Find where the given text appears and provide that cell's center as [X, Y] coordinate. 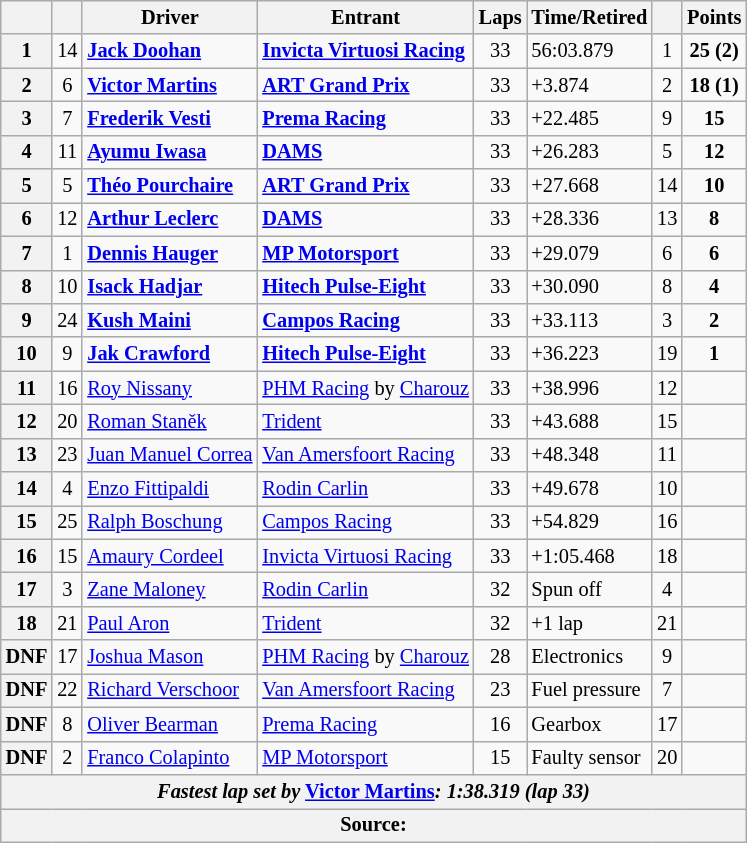
Théo Pourchaire [170, 186]
Dennis Hauger [170, 253]
Roy Nissany [170, 388]
+3.874 [590, 85]
Ralph Boschung [170, 522]
25 (2) [714, 51]
Driver [170, 17]
Entrant [365, 17]
28 [500, 657]
22 [67, 690]
+28.336 [590, 219]
Laps [500, 17]
Roman Staněk [170, 421]
+49.678 [590, 489]
Joshua Mason [170, 657]
Isack Hadjar [170, 287]
+48.348 [590, 455]
+43.688 [590, 421]
Victor Martins [170, 85]
+26.283 [590, 152]
Spun off [590, 589]
24 [67, 320]
Zane Maloney [170, 589]
Arthur Leclerc [170, 219]
+33.113 [590, 320]
+22.485 [590, 118]
Fuel pressure [590, 690]
+29.079 [590, 253]
Enzo Fittipaldi [170, 489]
Points [714, 17]
Jack Doohan [170, 51]
Richard Verschoor [170, 690]
Kush Maini [170, 320]
+38.996 [590, 388]
25 [67, 522]
+54.829 [590, 522]
Frederik Vesti [170, 118]
19 [667, 354]
Paul Aron [170, 623]
18 (1) [714, 85]
Oliver Bearman [170, 724]
Fastest lap set by Victor Martins: 1:38.319 (lap 33) [374, 791]
Gearbox [590, 724]
+36.223 [590, 354]
Faulty sensor [590, 758]
Amaury Cordeel [170, 556]
Time/Retired [590, 17]
+27.668 [590, 186]
Jak Crawford [170, 354]
Juan Manuel Correa [170, 455]
+1:05.468 [590, 556]
56:03.879 [590, 51]
+30.090 [590, 287]
Electronics [590, 657]
+1 lap [590, 623]
Ayumu Iwasa [170, 152]
Franco Colapinto [170, 758]
Source: [374, 825]
